Search for the cell housing the specified text and yield its [x, y] center coordinate. 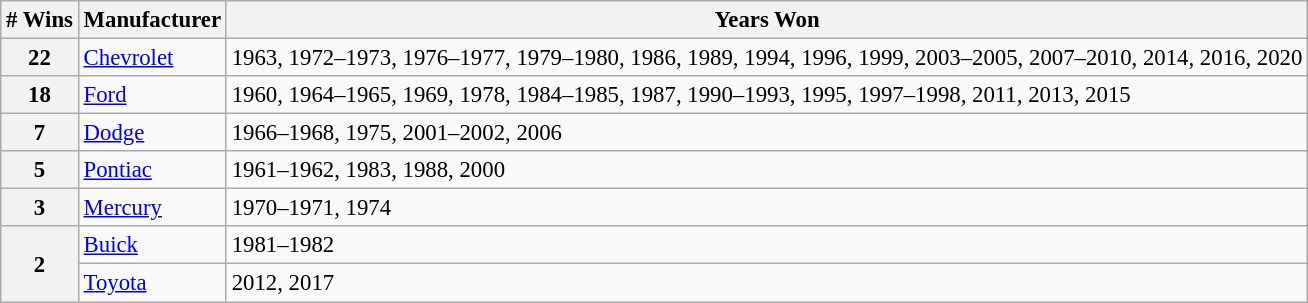
Years Won [766, 20]
Buick [152, 245]
3 [40, 208]
Toyota [152, 283]
1961–1962, 1983, 1988, 2000 [766, 170]
1963, 1972–1973, 1976–1977, 1979–1980, 1986, 1989, 1994, 1996, 1999, 2003–2005, 2007–2010, 2014, 2016, 2020 [766, 58]
1970–1971, 1974 [766, 208]
Pontiac [152, 170]
2 [40, 264]
1960, 1964–1965, 1969, 1978, 1984–1985, 1987, 1990–1993, 1995, 1997–1998, 2011, 2013, 2015 [766, 95]
5 [40, 170]
Ford [152, 95]
7 [40, 133]
2012, 2017 [766, 283]
Dodge [152, 133]
Manufacturer [152, 20]
# Wins [40, 20]
1966–1968, 1975, 2001–2002, 2006 [766, 133]
18 [40, 95]
Chevrolet [152, 58]
Mercury [152, 208]
1981–1982 [766, 245]
22 [40, 58]
